Determine the [X, Y] coordinate at the center of the cell enclosing the given text.  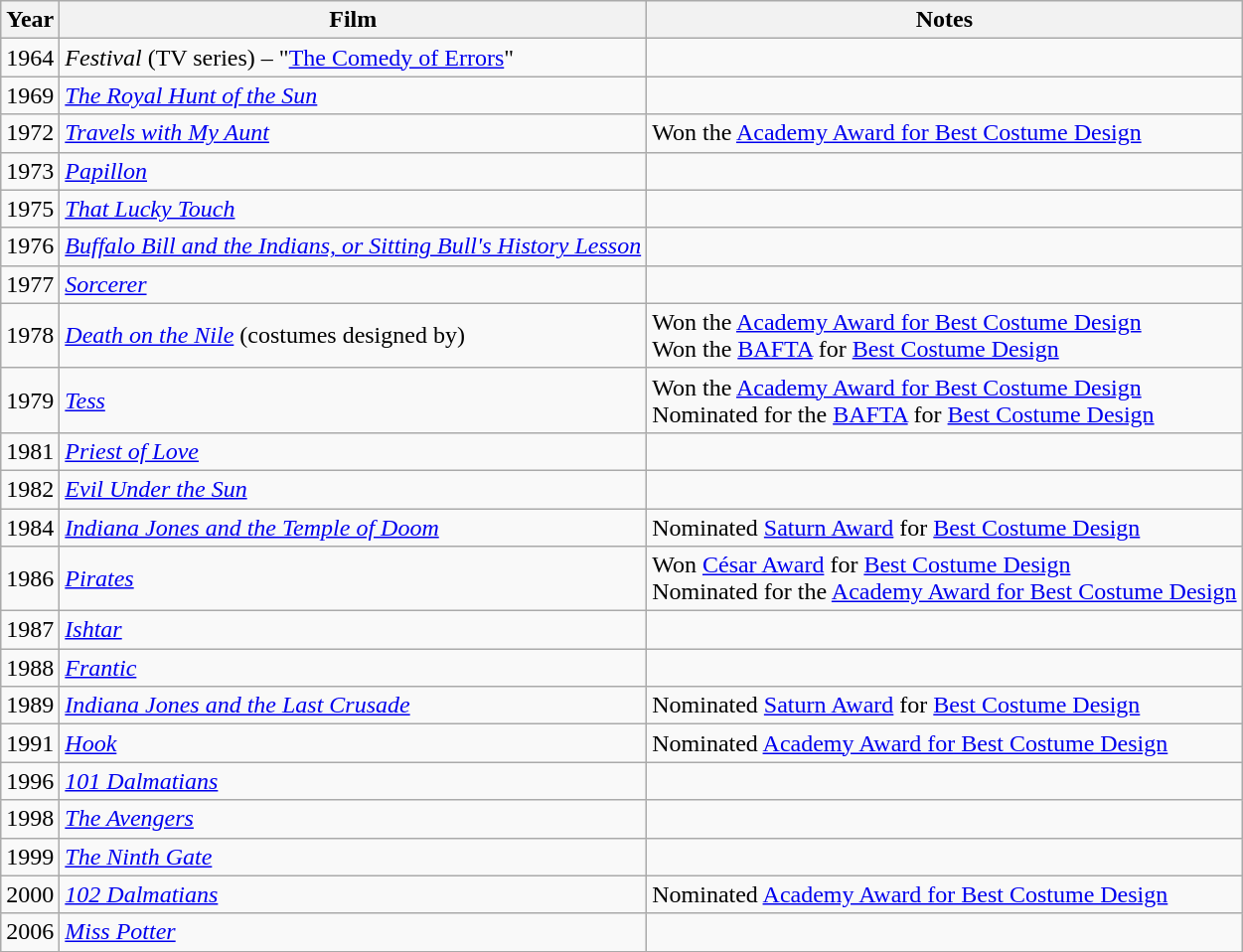
1981 [30, 451]
1979 [30, 399]
1977 [30, 284]
1976 [30, 246]
Buffalo Bill and the Indians, or Sitting Bull's History Lesson [354, 246]
Tess [354, 399]
Pirates [354, 578]
Festival (TV series) – "The Comedy of Errors" [354, 58]
Priest of Love [354, 451]
Miss Potter [354, 932]
1964 [30, 58]
1999 [30, 857]
2006 [30, 932]
1996 [30, 781]
Death on the Nile (costumes designed by) [354, 336]
1989 [30, 706]
Papillon [354, 171]
Notes [944, 20]
Sorcerer [354, 284]
1973 [30, 171]
2000 [30, 894]
Frantic [354, 668]
Won the Academy Award for Best Costume Design Won the BAFTA for Best Costume Design [944, 336]
1986 [30, 578]
1998 [30, 819]
That Lucky Touch [354, 209]
1978 [30, 336]
1987 [30, 630]
1988 [30, 668]
Film [354, 20]
The Royal Hunt of the Sun [354, 95]
Travels with My Aunt [354, 133]
1972 [30, 133]
Won the Academy Award for Best Costume Design Nominated for the BAFTA for Best Costume Design [944, 399]
Won César Award for Best Costume Design Nominated for the Academy Award for Best Costume Design [944, 578]
Hook [354, 743]
1975 [30, 209]
Won the Academy Award for Best Costume Design [944, 133]
1991 [30, 743]
Year [30, 20]
The Ninth Gate [354, 857]
1969 [30, 95]
101 Dalmatians [354, 781]
1984 [30, 528]
102 Dalmatians [354, 894]
The Avengers [354, 819]
1982 [30, 489]
Indiana Jones and the Last Crusade [354, 706]
Evil Under the Sun [354, 489]
Indiana Jones and the Temple of Doom [354, 528]
Ishtar [354, 630]
